For the text-containing cell, return its midpoint in (x, y) coordinate format. 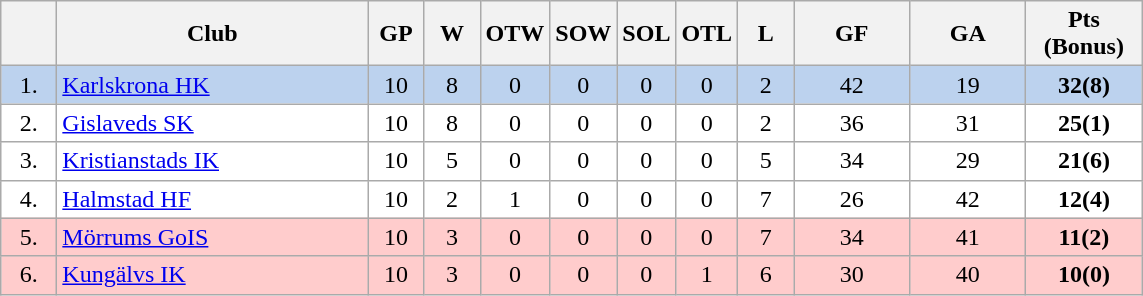
Karlskrona HK (212, 85)
Kungälvs IK (212, 275)
11(2) (1084, 237)
31 (968, 123)
GA (968, 34)
GF (852, 34)
10(0) (1084, 275)
OTL (707, 34)
OTW (515, 34)
32(8) (1084, 85)
Club (212, 34)
6 (766, 275)
4. (29, 199)
Gislaveds SK (212, 123)
2. (29, 123)
Halmstad HF (212, 199)
SOL (646, 34)
30 (852, 275)
GP (396, 34)
W (452, 34)
25(1) (1084, 123)
26 (852, 199)
12(4) (1084, 199)
3. (29, 161)
6. (29, 275)
36 (852, 123)
1. (29, 85)
40 (968, 275)
Pts (Bonus) (1084, 34)
L (766, 34)
19 (968, 85)
SOW (584, 34)
21(6) (1084, 161)
41 (968, 237)
Kristianstads IK (212, 161)
Mörrums GoIS (212, 237)
5. (29, 237)
29 (968, 161)
